Find where the given text appears and provide that cell's center as (x, y) coordinate. 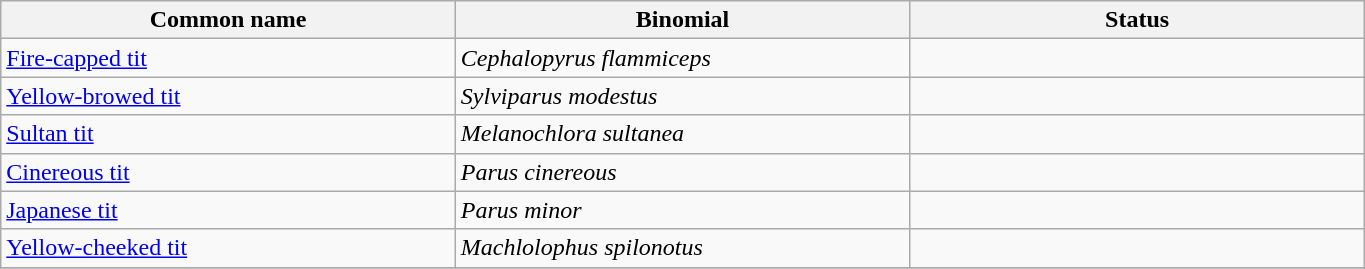
Sultan tit (228, 134)
Japanese tit (228, 210)
Yellow-browed tit (228, 96)
Cephalopyrus flammiceps (682, 58)
Cinereous tit (228, 172)
Sylviparus modestus (682, 96)
Parus cinereous (682, 172)
Status (1138, 20)
Common name (228, 20)
Melanochlora sultanea (682, 134)
Fire-capped tit (228, 58)
Yellow-cheeked tit (228, 248)
Binomial (682, 20)
Machlolophus spilonotus (682, 248)
Parus minor (682, 210)
